From the cell containing the given text, extract its center point as [x, y] coordinate. 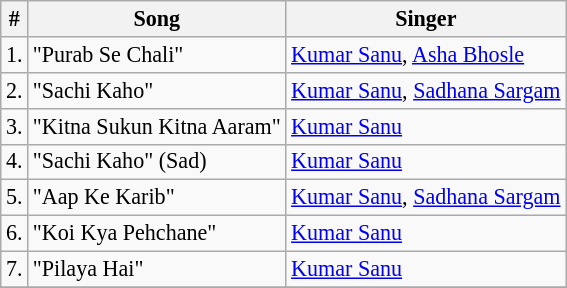
"Aap Ke Karib" [157, 198]
3. [14, 126]
1. [14, 54]
2. [14, 90]
"Sachi Kaho" [157, 90]
"Koi Kya Pehchane" [157, 233]
# [14, 18]
Singer [426, 18]
"Sachi Kaho" (Sad) [157, 162]
6. [14, 233]
4. [14, 162]
"Kitna Sukun Kitna Aaram" [157, 126]
"Pilaya Hai" [157, 269]
5. [14, 198]
Song [157, 18]
7. [14, 269]
Kumar Sanu, Asha Bhosle [426, 54]
"Purab Se Chali" [157, 54]
